Identify which cell holds the provided text, then report its (X, Y) central coordinate. 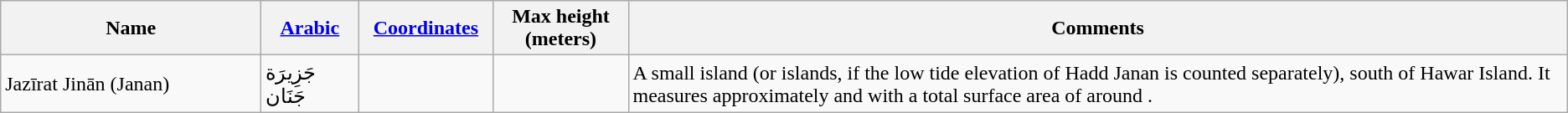
Arabic (310, 28)
Name (131, 28)
Jazīrat Jinān (Janan) (131, 84)
جَزِيرَة جَنَان (310, 84)
Max height (meters) (561, 28)
Comments (1097, 28)
Coordinates (426, 28)
